Search for the cell housing the specified text and yield its (x, y) center coordinate. 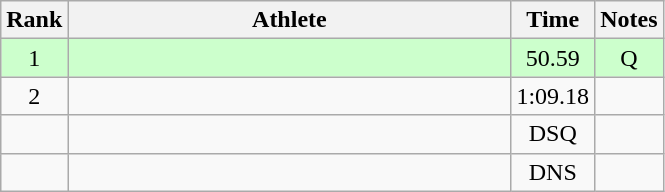
DSQ (553, 134)
2 (34, 96)
DNS (553, 172)
1 (34, 58)
50.59 (553, 58)
Rank (34, 20)
Q (629, 58)
Athlete (290, 20)
Time (553, 20)
1:09.18 (553, 96)
Notes (629, 20)
